Provide the (x, y) coordinate of the cell's center where the given text is located.  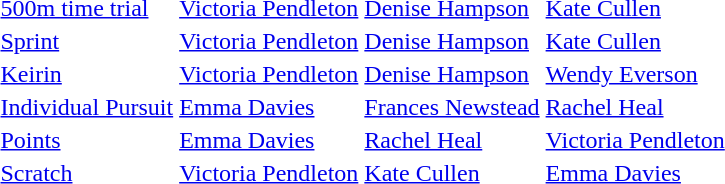
Rachel Heal (452, 140)
Frances Newstead (452, 107)
